Output the [x, y] coordinate of the center of the cell containing the given text.  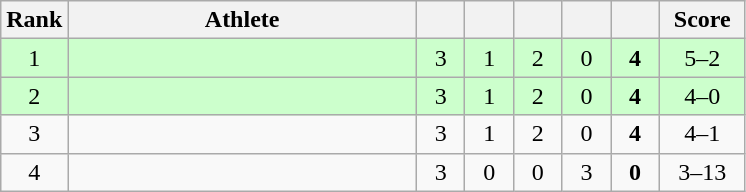
Score [702, 20]
Rank [34, 20]
4–1 [702, 134]
3–13 [702, 172]
5–2 [702, 58]
4–0 [702, 96]
Athlete [242, 20]
